Determine the (x, y) coordinate at the center of the cell enclosing the given text.  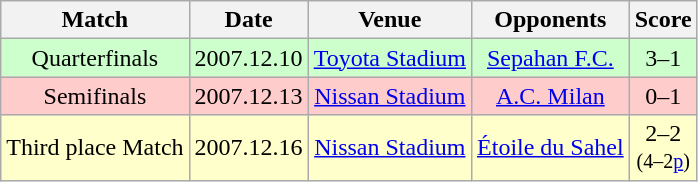
Match (95, 20)
3–1 (663, 58)
Score (663, 20)
Sepahan F.C. (551, 58)
Toyota Stadium (390, 58)
0–1 (663, 96)
Opponents (551, 20)
2007.12.13 (248, 96)
A.C. Milan (551, 96)
2007.12.10 (248, 58)
2–2(4–2p) (663, 148)
Étoile du Sahel (551, 148)
Date (248, 20)
2007.12.16 (248, 148)
Third place Match (95, 148)
Semifinals (95, 96)
Quarterfinals (95, 58)
Venue (390, 20)
